Return the [X, Y] coordinate for the center point of the cell that contains the specified text.  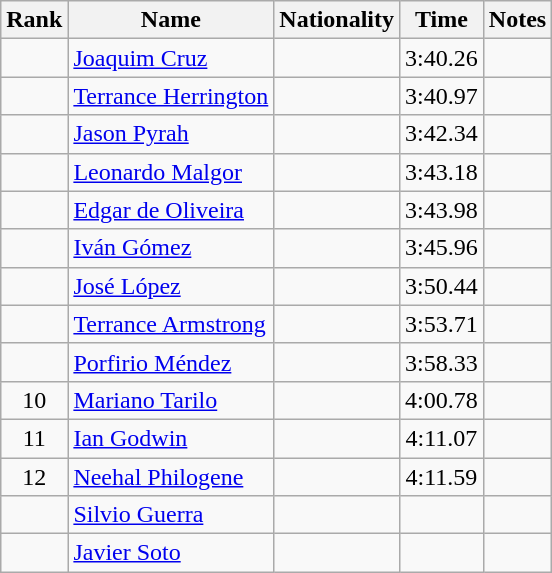
3:40.97 [442, 96]
Silvio Guerra [171, 515]
Notes [517, 20]
Time [442, 20]
11 [34, 438]
3:40.26 [442, 58]
3:43.18 [442, 172]
Terrance Herrington [171, 96]
4:11.07 [442, 438]
3:43.98 [442, 210]
José López [171, 286]
10 [34, 400]
Nationality [337, 20]
Joaquim Cruz [171, 58]
Porfirio Méndez [171, 362]
Terrance Armstrong [171, 324]
Neehal Philogene [171, 477]
Name [171, 20]
Leonardo Malgor [171, 172]
Mariano Tarilo [171, 400]
3:45.96 [442, 248]
4:11.59 [442, 477]
3:58.33 [442, 362]
Javier Soto [171, 553]
Ian Godwin [171, 438]
Edgar de Oliveira [171, 210]
12 [34, 477]
3:53.71 [442, 324]
Iván Gómez [171, 248]
Rank [34, 20]
Jason Pyrah [171, 134]
4:00.78 [442, 400]
3:50.44 [442, 286]
3:42.34 [442, 134]
